Determine the (X, Y) coordinate at the center of the cell enclosing the given text.  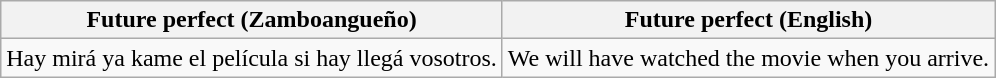
Future perfect (English) (748, 20)
Hay mirá ya kame el película si hay llegá vosotros. (252, 58)
Future perfect (Zamboangueño) (252, 20)
We will have watched the movie when you arrive. (748, 58)
